Capture the cell that displays the provided text and extract its (x, y) central coordinate. 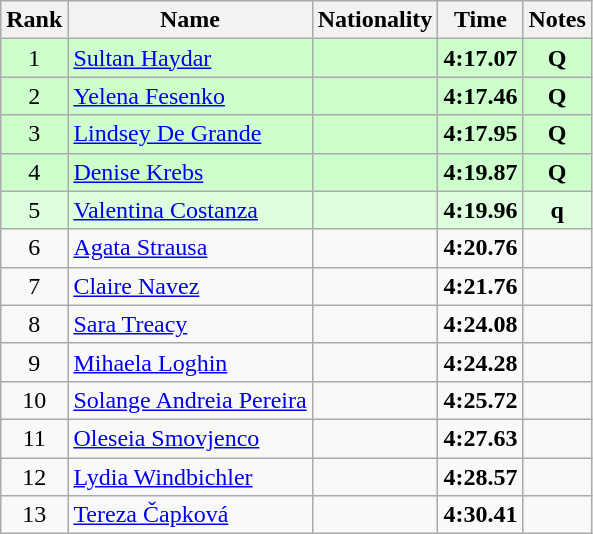
4:17.46 (480, 96)
4:17.95 (480, 134)
Name (190, 20)
12 (34, 477)
4:27.63 (480, 438)
3 (34, 134)
8 (34, 324)
Tereza Čapková (190, 515)
6 (34, 248)
Nationality (375, 20)
4:24.08 (480, 324)
5 (34, 210)
4:20.76 (480, 248)
Notes (557, 20)
4:19.96 (480, 210)
2 (34, 96)
7 (34, 286)
Mihaela Loghin (190, 362)
Agata Strausa (190, 248)
Lindsey De Grande (190, 134)
Sara Treacy (190, 324)
Yelena Fesenko (190, 96)
13 (34, 515)
Solange Andreia Pereira (190, 400)
4:28.57 (480, 477)
4:30.41 (480, 515)
4:19.87 (480, 172)
4:21.76 (480, 286)
q (557, 210)
4 (34, 172)
4:24.28 (480, 362)
Denise Krebs (190, 172)
Oleseia Smovjenco (190, 438)
11 (34, 438)
10 (34, 400)
Lydia Windbichler (190, 477)
Claire Navez (190, 286)
4:17.07 (480, 58)
Sultan Haydar (190, 58)
4:25.72 (480, 400)
Valentina Costanza (190, 210)
1 (34, 58)
Rank (34, 20)
9 (34, 362)
Time (480, 20)
